Pinpoint the cell where the given text exists, returning its (X, Y) midpoint coordinate. 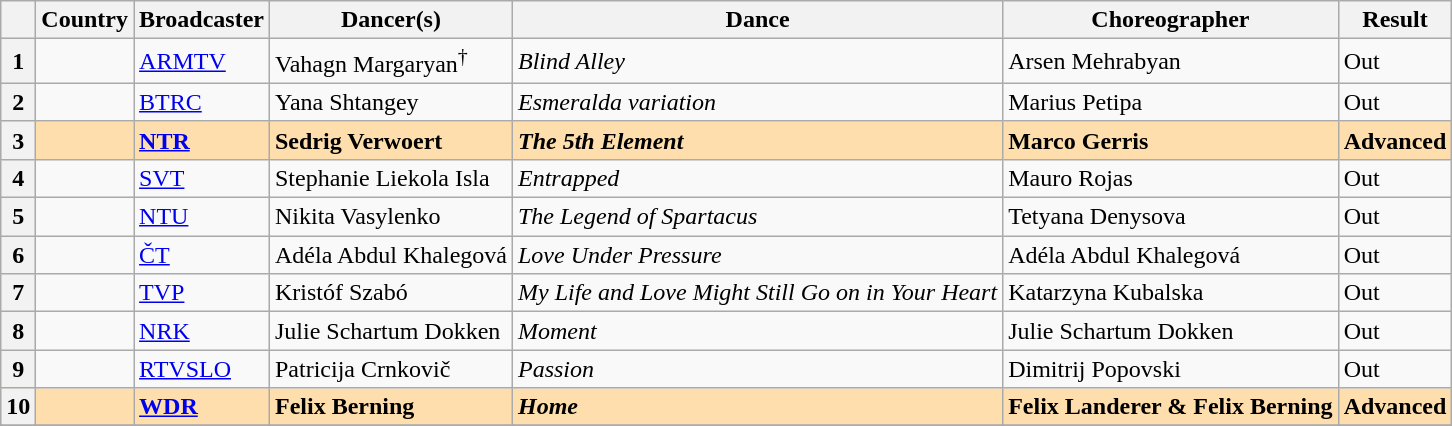
TVP (202, 293)
Dancer(s) (390, 20)
Broadcaster (202, 20)
Sedrig Verwoert (390, 140)
ČT (202, 255)
Choreographer (1170, 20)
Mauro Rojas (1170, 178)
Moment (757, 331)
2 (18, 102)
9 (18, 369)
Marius Petipa (1170, 102)
10 (18, 407)
Yana Shtangey (390, 102)
The 5th Element (757, 140)
Felix Berning (390, 407)
WDR (202, 407)
7 (18, 293)
RTVSLO (202, 369)
Country (85, 20)
NTU (202, 217)
BTRC (202, 102)
Marco Gerris (1170, 140)
Patricija Crnkovič (390, 369)
6 (18, 255)
4 (18, 178)
SVT (202, 178)
Home (757, 407)
3 (18, 140)
Nikita Vasylenko (390, 217)
Dimitrij Popovski (1170, 369)
Result (1395, 20)
Esmeralda variation (757, 102)
Katarzyna Kubalska (1170, 293)
5 (18, 217)
Tetyana Denysova (1170, 217)
Blind Alley (757, 62)
ARMTV (202, 62)
1 (18, 62)
Dance (757, 20)
Vahagn Margaryan† (390, 62)
Kristóf Szabó (390, 293)
Passion (757, 369)
NRK (202, 331)
Arsen Mehrabyan (1170, 62)
Stephanie Liekola Isla (390, 178)
Felix Landerer & Felix Berning (1170, 407)
Love Under Pressure (757, 255)
The Legend of Spartacus (757, 217)
Entrapped (757, 178)
My Life and Love Might Still Go on in Your Heart (757, 293)
NTR (202, 140)
8 (18, 331)
